Search for the cell housing the specified text and yield its [x, y] center coordinate. 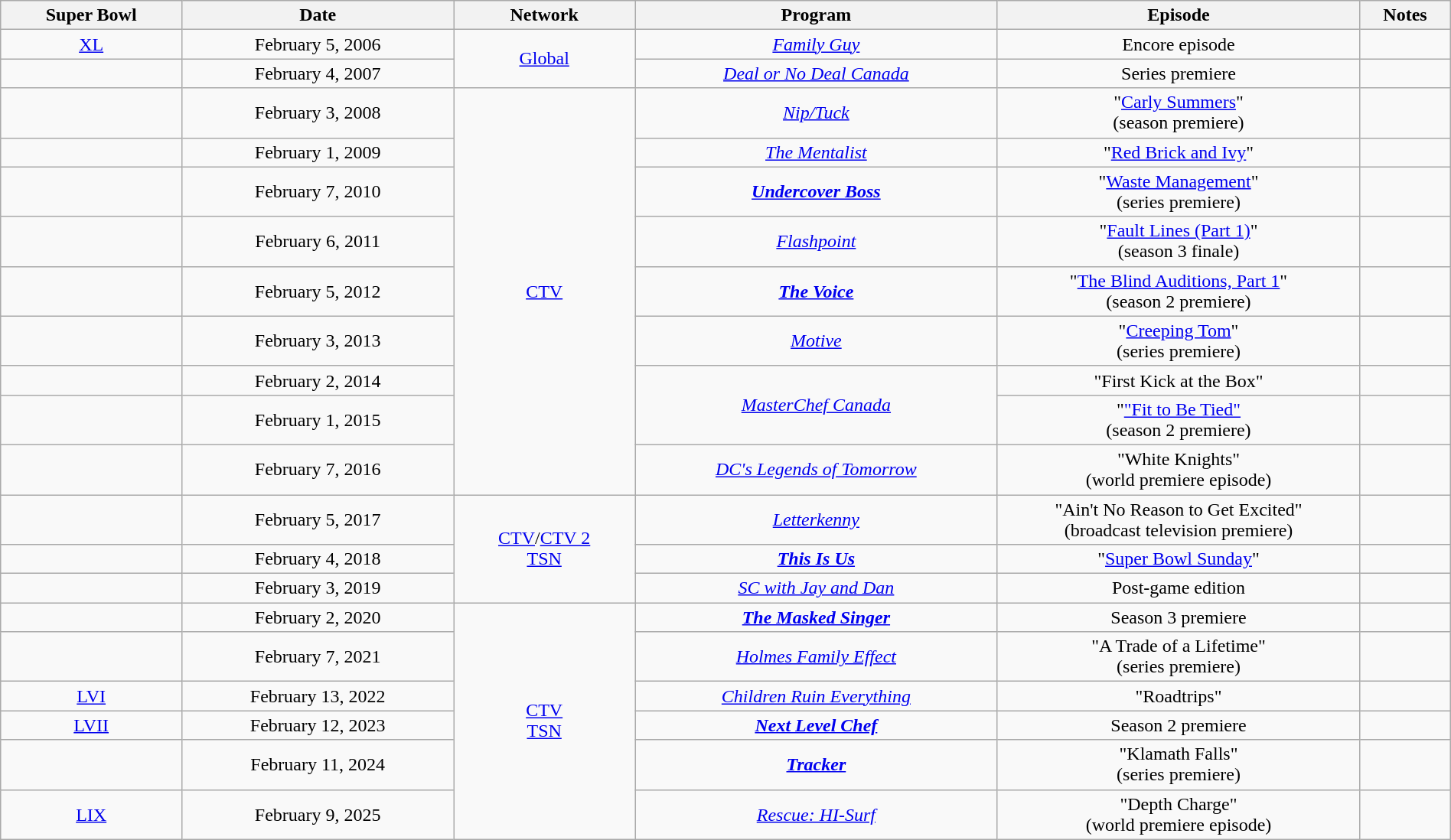
Notes [1405, 15]
Post-game edition [1179, 588]
Holmes Family Effect [817, 656]
Super Bowl [92, 15]
February 12, 2023 [318, 725]
MasterChef Canada [817, 405]
LIX [92, 814]
"Waste Management"(series premiere) [1179, 191]
XL [92, 44]
February 1, 2009 [318, 152]
Network [545, 15]
Flashpoint [817, 242]
The Voice [817, 291]
"First Kick at the Box" [1179, 380]
"Creeping Tom"(series premiere) [1179, 341]
Nip/Tuck [817, 113]
"Roadtrips" [1179, 696]
"The Blind Auditions, Part 1"(season 2 premiere) [1179, 291]
"A Trade of a Lifetime"(series premiere) [1179, 656]
February 3, 2008 [318, 113]
Next Level Chef [817, 725]
Date [318, 15]
Program [817, 15]
February 13, 2022 [318, 696]
"Klamath Falls"(series premiere) [1179, 765]
LVII [92, 725]
DC's Legends of Tomorrow [817, 470]
This Is Us [817, 559]
""Fit to Be Tied"(season 2 premiere) [1179, 419]
Children Ruin Everything [817, 696]
Global [545, 59]
February 4, 2007 [318, 73]
February 7, 2016 [318, 470]
February 3, 2019 [318, 588]
CTVTSN [545, 721]
February 1, 2015 [318, 419]
LVI [92, 696]
CTV/CTV 2TSN [545, 548]
February 9, 2025 [318, 814]
CTV [545, 291]
Season 2 premiere [1179, 725]
February 3, 2013 [318, 341]
Season 3 premiere [1179, 617]
Rescue: HI-Surf [817, 814]
February 7, 2010 [318, 191]
SC with Jay and Dan [817, 588]
February 2, 2014 [318, 380]
Motive [817, 341]
"Super Bowl Sunday" [1179, 559]
February 4, 2018 [318, 559]
February 5, 2017 [318, 519]
Deal or No Deal Canada [817, 73]
February 5, 2012 [318, 291]
"White Knights"(world premiere episode) [1179, 470]
"Carly Summers"(season premiere) [1179, 113]
Episode [1179, 15]
Tracker [817, 765]
February 7, 2021 [318, 656]
"Fault Lines (Part 1)"(season 3 finale) [1179, 242]
February 2, 2020 [318, 617]
"Red Brick and Ivy" [1179, 152]
Encore episode [1179, 44]
"Depth Charge"(world premiere episode) [1179, 814]
"Ain't No Reason to Get Excited"(broadcast television premiere) [1179, 519]
The Masked Singer [817, 617]
Series premiere [1179, 73]
Letterkenny [817, 519]
Undercover Boss [817, 191]
February 11, 2024 [318, 765]
February 6, 2011 [318, 242]
February 5, 2006 [318, 44]
The Mentalist [817, 152]
Family Guy [817, 44]
